Return [X, Y] of the center of cell containing provided text 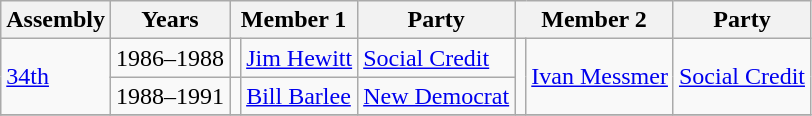
Ivan Messmer [600, 77]
1988–1991 [170, 96]
Assembly [56, 20]
Jim Hewitt [300, 58]
1986–1988 [170, 58]
New Democrat [436, 96]
Bill Barlee [300, 96]
34th [56, 77]
Years [170, 20]
Member 1 [294, 20]
Member 2 [594, 20]
